Provide the [X, Y] coordinate of the cell's center where the given text is located.  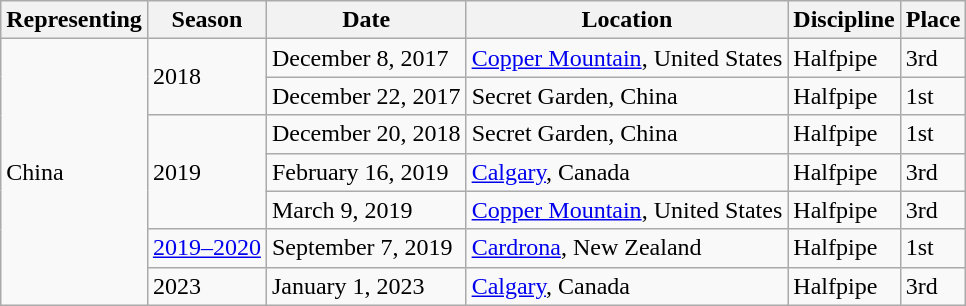
2018 [206, 77]
Season [206, 20]
Location [627, 20]
March 9, 2019 [366, 210]
January 1, 2023 [366, 286]
2023 [206, 286]
Discipline [844, 20]
Cardrona, New Zealand [627, 248]
December 20, 2018 [366, 134]
February 16, 2019 [366, 172]
2019 [206, 172]
Date [366, 20]
2019–2020 [206, 248]
Representing [74, 20]
Place [933, 20]
China [74, 172]
September 7, 2019 [366, 248]
December 8, 2017 [366, 58]
December 22, 2017 [366, 96]
